Extract the [X, Y] coordinate from the center of the cell holding the provided text.  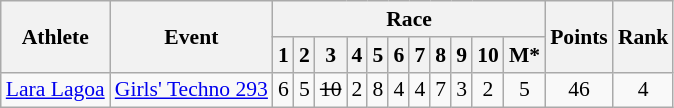
M* [524, 55]
Race [409, 19]
Lara Lagoa [56, 90]
46 [579, 90]
Athlete [56, 36]
Points [579, 36]
Girls' Techno 293 [192, 90]
Rank [644, 36]
9 [462, 55]
Event [192, 36]
1 [284, 55]
